Locate the cell with the specified text and output its [x, y] center coordinate. 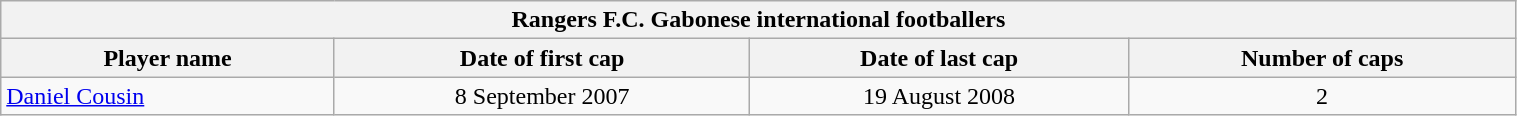
Number of caps [1322, 58]
Daniel Cousin [168, 96]
Rangers F.C. Gabonese international footballers [758, 20]
Player name [168, 58]
Date of last cap [939, 58]
2 [1322, 96]
Date of first cap [542, 58]
19 August 2008 [939, 96]
8 September 2007 [542, 96]
